Provide the [X, Y] coordinate of the cell's center where the given text is located.  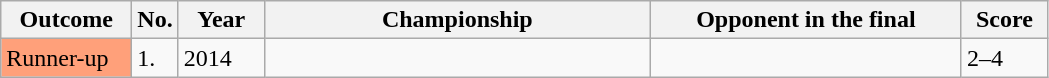
Championship [457, 20]
Score [1004, 20]
No. [155, 20]
Year [221, 20]
2014 [221, 58]
1. [155, 58]
Opponent in the final [806, 20]
2–4 [1004, 58]
Outcome [66, 20]
Runner-up [66, 58]
